Search for the cell housing the specified text and yield its [X, Y] center coordinate. 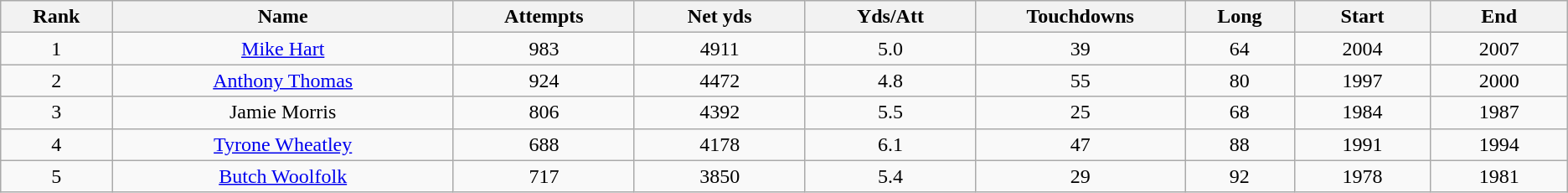
Anthony Thomas [283, 81]
25 [1081, 112]
55 [1081, 81]
Yds/Att [890, 17]
47 [1081, 144]
717 [544, 176]
Start [1362, 17]
End [1499, 17]
39 [1081, 49]
3 [57, 112]
5.0 [890, 49]
Butch Woolfolk [283, 176]
29 [1081, 176]
5.4 [890, 176]
4.8 [890, 81]
4392 [720, 112]
2004 [1362, 49]
1991 [1362, 144]
4472 [720, 81]
1994 [1499, 144]
1984 [1362, 112]
6.1 [890, 144]
Name [283, 17]
1978 [1362, 176]
92 [1240, 176]
1987 [1499, 112]
Jamie Morris [283, 112]
2000 [1499, 81]
Long [1240, 17]
Rank [57, 17]
4178 [720, 144]
688 [544, 144]
2007 [1499, 49]
2 [57, 81]
5.5 [890, 112]
806 [544, 112]
80 [1240, 81]
Net yds [720, 17]
Tyrone Wheatley [283, 144]
4 [57, 144]
64 [1240, 49]
5 [57, 176]
88 [1240, 144]
983 [544, 49]
3850 [720, 176]
68 [1240, 112]
1 [57, 49]
924 [544, 81]
Attempts [544, 17]
1981 [1499, 176]
Touchdowns [1081, 17]
1997 [1362, 81]
Mike Hart [283, 49]
4911 [720, 49]
